Scan for the cell matching the given text and deliver its (x, y) coordinate at center. 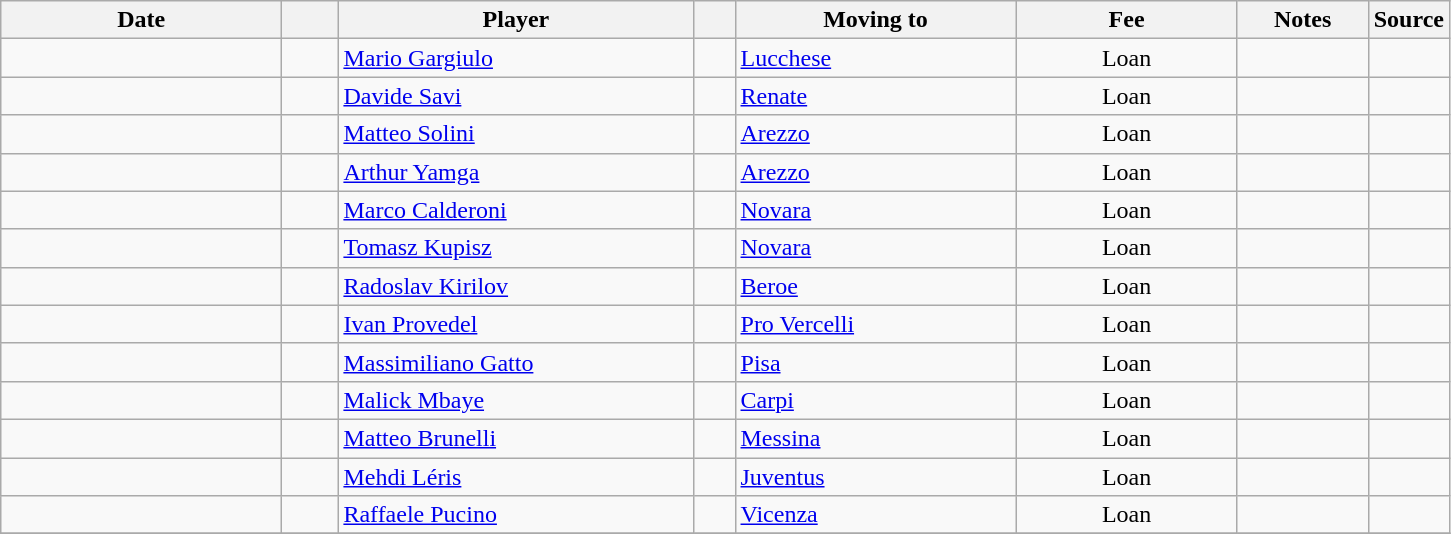
Moving to (876, 20)
Matteo Solini (516, 134)
Tomasz Kupisz (516, 248)
Notes (1302, 20)
Messina (876, 438)
Marco Calderoni (516, 210)
Massimiliano Gatto (516, 362)
Source (1408, 20)
Malick Mbaye (516, 400)
Date (142, 20)
Ivan Provedel (516, 324)
Fee (1126, 20)
Lucchese (876, 58)
Renate (876, 96)
Raffaele Pucino (516, 515)
Player (516, 20)
Mario Gargiulo (516, 58)
Vicenza (876, 515)
Pro Vercelli (876, 324)
Carpi (876, 400)
Pisa (876, 362)
Davide Savi (516, 96)
Radoslav Kirilov (516, 286)
Arthur Yamga (516, 172)
Beroe (876, 286)
Juventus (876, 477)
Matteo Brunelli (516, 438)
Mehdi Léris (516, 477)
